Capture the cell that displays the provided text and extract its (x, y) central coordinate. 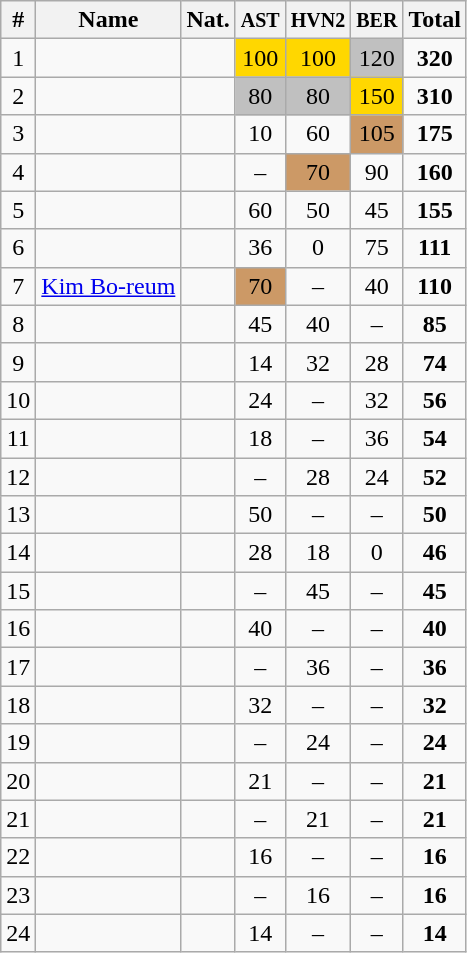
110 (435, 286)
320 (435, 58)
46 (435, 553)
Name (108, 20)
7 (18, 286)
BER (377, 20)
8 (18, 324)
6 (18, 248)
11 (18, 438)
Nat. (208, 20)
54 (435, 438)
# (18, 20)
20 (18, 781)
Total (435, 20)
150 (377, 96)
111 (435, 248)
AST (260, 20)
85 (435, 324)
19 (18, 743)
1 (18, 58)
74 (435, 362)
52 (435, 477)
HVN2 (318, 20)
12 (18, 477)
160 (435, 172)
9 (18, 362)
23 (18, 895)
310 (435, 96)
22 (18, 857)
13 (18, 515)
90 (377, 172)
75 (377, 248)
17 (18, 667)
4 (18, 172)
5 (18, 210)
15 (18, 591)
3 (18, 134)
155 (435, 210)
120 (377, 58)
175 (435, 134)
2 (18, 96)
Kim Bo-reum (108, 286)
56 (435, 400)
105 (377, 134)
